Search for the cell housing the specified text and yield its [x, y] center coordinate. 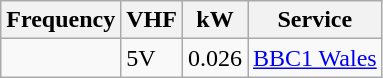
Frequency [61, 20]
5V [152, 58]
Service [316, 20]
BBC1 Wales [316, 58]
VHF [152, 20]
kW [214, 20]
0.026 [214, 58]
